Scan for the cell matching the given text and deliver its (X, Y) coordinate at center. 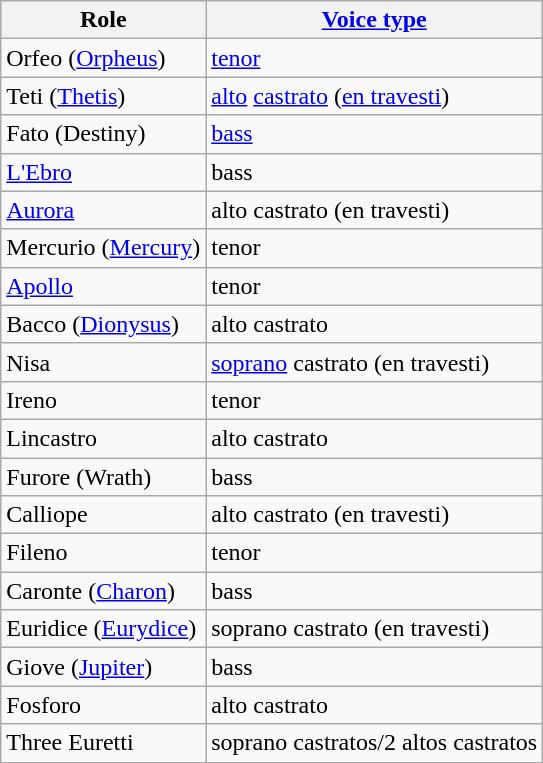
Teti (Thetis) (104, 96)
Bacco (Dionysus) (104, 324)
Lincastro (104, 438)
Role (104, 20)
Mercurio (Mercury) (104, 248)
Orfeo (Orpheus) (104, 58)
Fato (Destiny) (104, 134)
Furore (Wrath) (104, 477)
Voice type (374, 20)
Euridice (Eurydice) (104, 629)
Giove (Jupiter) (104, 667)
Ireno (104, 400)
Nisa (104, 362)
Aurora (104, 210)
Three Euretti (104, 743)
L'Ebro (104, 172)
soprano castratos/2 altos castratos (374, 743)
Caronte (Charon) (104, 591)
Fileno (104, 553)
Apollo (104, 286)
Calliope (104, 515)
Fosforo (104, 705)
